Locate the cell with the specified text and output its [x, y] center coordinate. 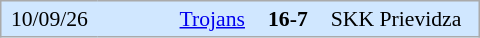
16-7 [288, 19]
10/09/26 [50, 19]
Trojans [173, 19]
SKK Prievidza [402, 19]
